Capture the cell that displays the provided text and extract its (X, Y) central coordinate. 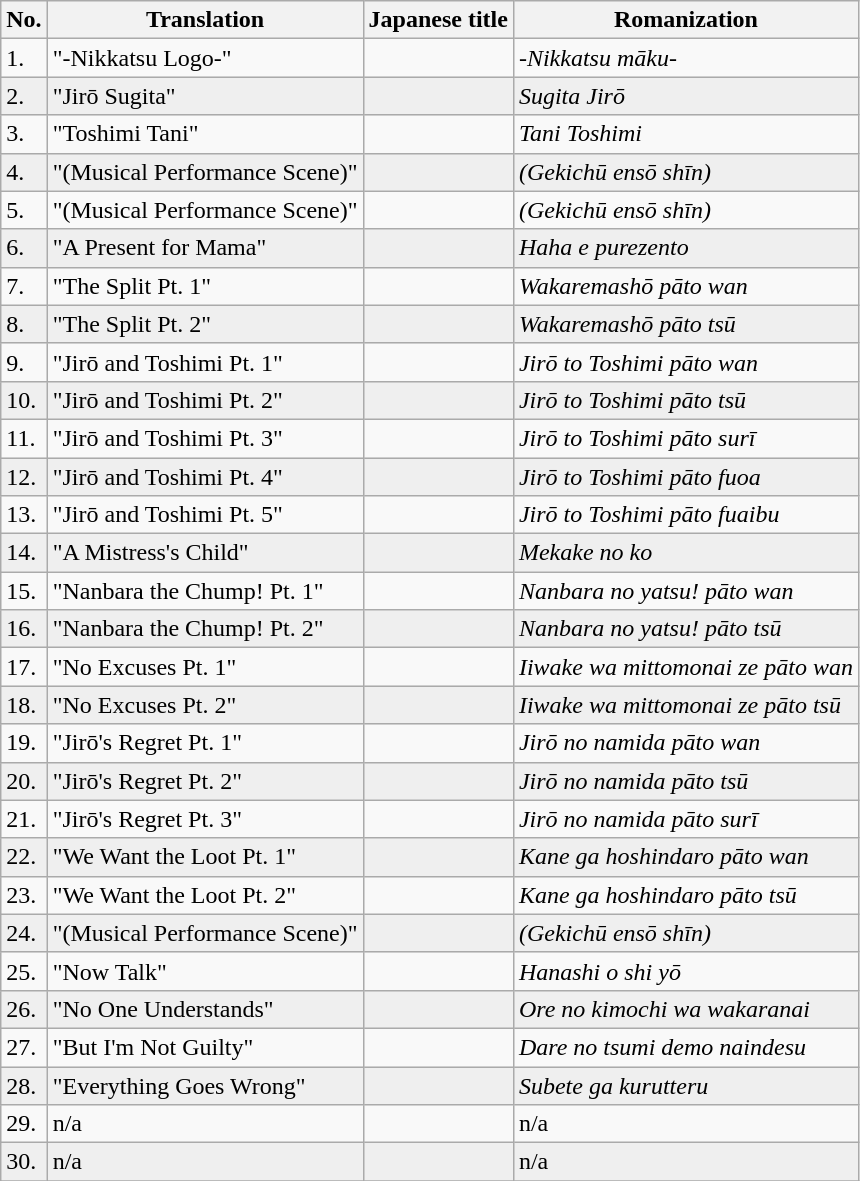
"Jirō and Toshimi Pt. 5" (205, 515)
Japanese title (438, 20)
25. (24, 971)
14. (24, 553)
23. (24, 895)
15. (24, 591)
9. (24, 362)
Wakaremashō pāto tsū (686, 324)
Tani Toshimi (686, 134)
Translation (205, 20)
"Jirō's Regret Pt. 2" (205, 781)
1. (24, 58)
Jirō to Toshimi pāto fuoa (686, 477)
"No Excuses Pt. 1" (205, 667)
Romanization (686, 20)
Mekake no ko (686, 553)
"Now Talk" (205, 971)
16. (24, 629)
24. (24, 933)
4. (24, 172)
Subete ga kurutteru (686, 1085)
Jirō no namida pāto wan (686, 743)
10. (24, 400)
Hanashi o shi yō (686, 971)
"Jirō and Toshimi Pt. 4" (205, 477)
7. (24, 286)
22. (24, 857)
"Jirō and Toshimi Pt. 1" (205, 362)
3. (24, 134)
No. (24, 20)
8. (24, 324)
"No Excuses Pt. 2" (205, 705)
2. (24, 96)
"We Want the Loot Pt. 2" (205, 895)
"We Want the Loot Pt. 1" (205, 857)
"No One Understands" (205, 1009)
20. (24, 781)
"Nanbara the Chump! Pt. 1" (205, 591)
"A Present for Mama" (205, 248)
"But I'm Not Guilty" (205, 1047)
Wakaremashō pāto wan (686, 286)
Nanbara no yatsu! pāto wan (686, 591)
Jirō no namida pāto tsū (686, 781)
6. (24, 248)
Haha e purezento (686, 248)
Iiwake wa mittomonai ze pāto tsū (686, 705)
5. (24, 210)
18. (24, 705)
29. (24, 1124)
13. (24, 515)
Jirō to Toshimi pāto fuaibu (686, 515)
"Everything Goes Wrong" (205, 1085)
30. (24, 1162)
"-Nikkatsu Logo-" (205, 58)
11. (24, 438)
Jirō no namida pāto surī (686, 819)
Jirō to Toshimi pāto tsū (686, 400)
27. (24, 1047)
28. (24, 1085)
Iiwake wa mittomonai ze pāto wan (686, 667)
"Jirō and Toshimi Pt. 2" (205, 400)
"Jirō's Regret Pt. 3" (205, 819)
-Nikkatsu māku- (686, 58)
"Jirō and Toshimi Pt. 3" (205, 438)
Kane ga hoshindaro pāto wan (686, 857)
Sugita Jirō (686, 96)
21. (24, 819)
"The Split Pt. 1" (205, 286)
"Jirō's Regret Pt. 1" (205, 743)
12. (24, 477)
Dare no tsumi demo naindesu (686, 1047)
19. (24, 743)
"Nanbara the Chump! Pt. 2" (205, 629)
"Jirō Sugita" (205, 96)
Kane ga hoshindaro pāto tsū (686, 895)
Jirō to Toshimi pāto wan (686, 362)
"Toshimi Tani" (205, 134)
17. (24, 667)
"The Split Pt. 2" (205, 324)
Ore no kimochi wa wakaranai (686, 1009)
"A Mistress's Child" (205, 553)
Nanbara no yatsu! pāto tsū (686, 629)
26. (24, 1009)
Jirō to Toshimi pāto surī (686, 438)
